Detect which cell encompasses the target text, then output its (X, Y) center coordinate. 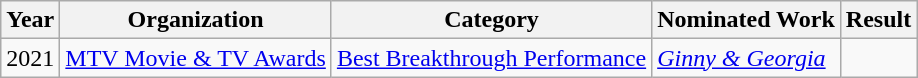
Category (491, 20)
Nominated Work (746, 20)
2021 (30, 58)
Organization (196, 20)
Ginny & Georgia (746, 58)
Year (30, 20)
Best Breakthrough Performance (491, 58)
Result (878, 20)
MTV Movie & TV Awards (196, 58)
